Provide the (x, y) coordinate of the cell's center where the given text is located.  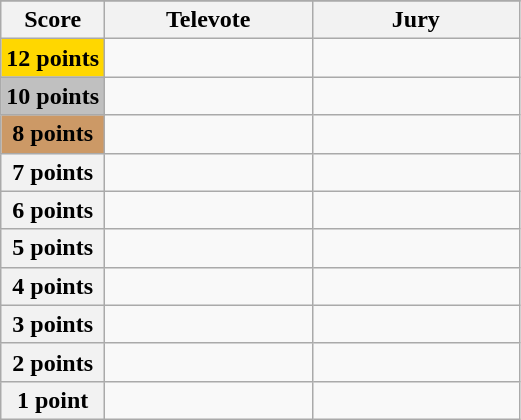
3 points (53, 324)
Televote (209, 20)
5 points (53, 248)
Score (53, 20)
7 points (53, 172)
Jury (416, 20)
2 points (53, 362)
12 points (53, 58)
4 points (53, 286)
6 points (53, 210)
10 points (53, 96)
8 points (53, 134)
1 point (53, 400)
